For the text-containing cell, return its midpoint in (x, y) coordinate format. 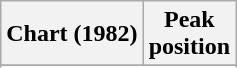
Peakposition (189, 34)
Chart (1982) (72, 34)
